For the text-containing cell, return its midpoint in [X, Y] coordinate format. 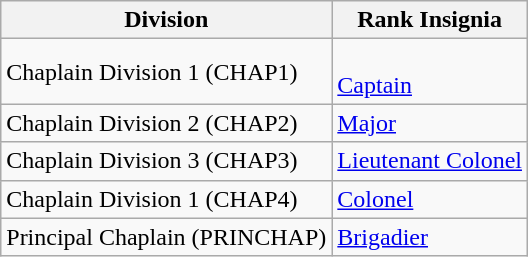
Chaplain Division 1 (CHAP1) [166, 72]
Major [430, 123]
Lieutenant Colonel [430, 161]
Brigadier [430, 237]
Division [166, 20]
Chaplain Division 2 (CHAP2) [166, 123]
Chaplain Division 1 (CHAP4) [166, 199]
Principal Chaplain (PRINCHAP) [166, 237]
Chaplain Division 3 (CHAP3) [166, 161]
Rank Insignia [430, 20]
Captain [430, 72]
Colonel [430, 199]
